Find where the given text appears and provide that cell's center as (X, Y) coordinate. 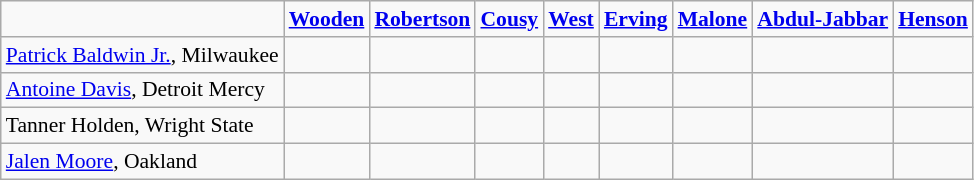
Henson (933, 19)
Antoine Davis, Detroit Mercy (142, 90)
West (571, 19)
Robertson (422, 19)
Erving (636, 19)
Abdul-Jabbar (822, 19)
Wooden (327, 19)
Jalen Moore, Oakland (142, 162)
Cousy (509, 19)
Patrick Baldwin Jr., Milwaukee (142, 55)
Malone (713, 19)
Tanner Holden, Wright State (142, 126)
